Search for the cell housing the specified text and yield its (X, Y) center coordinate. 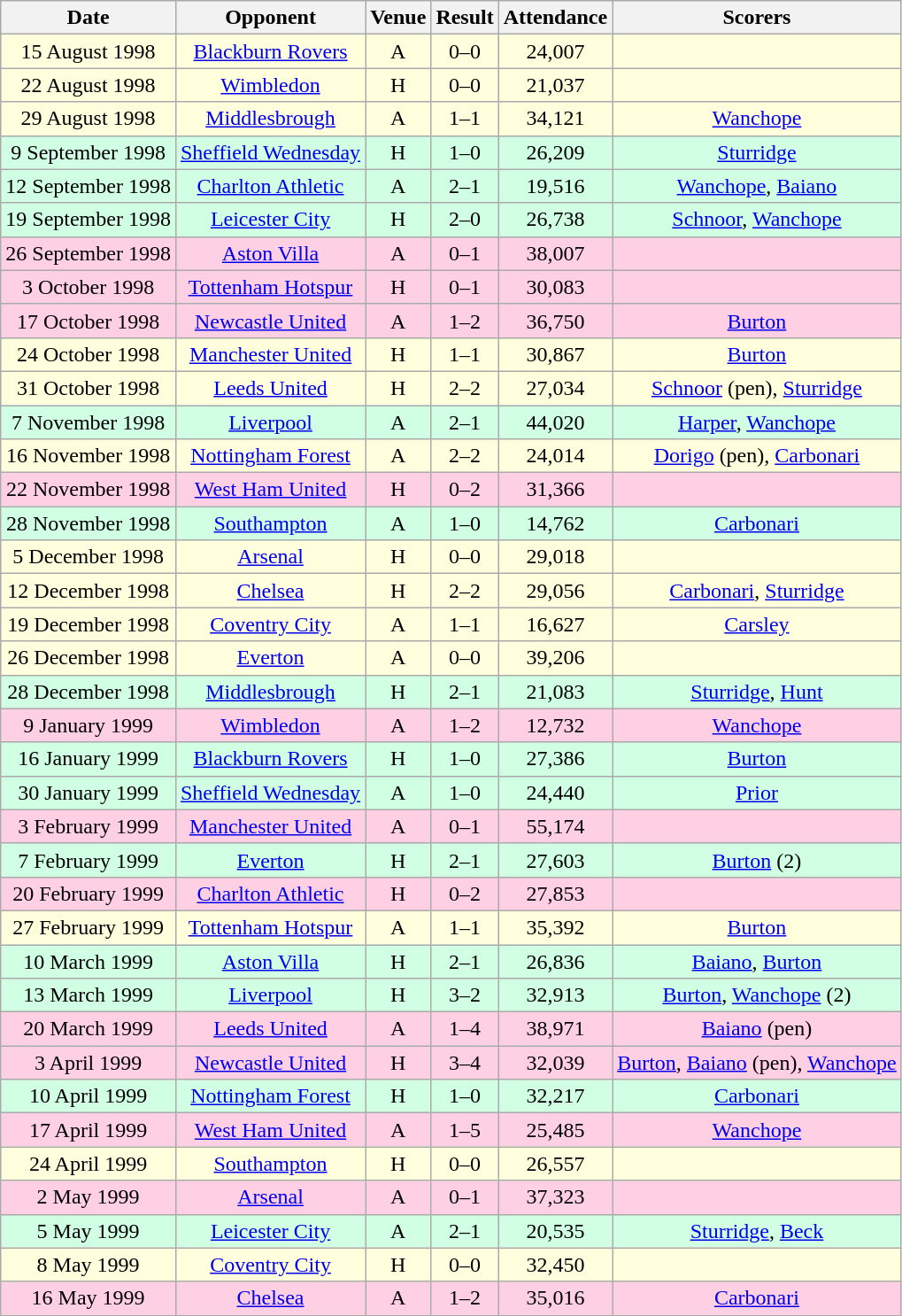
Burton, Baiano (pen), Wanchope (758, 1063)
3 October 1998 (89, 287)
3–4 (465, 1063)
26,209 (555, 152)
15 August 1998 (89, 51)
24,440 (555, 793)
Wanchope, Baiano (758, 186)
Baiano (pen) (758, 1029)
27,603 (555, 860)
32,217 (555, 1096)
Burton, Wanchope (2) (758, 995)
30,083 (555, 287)
14,762 (555, 523)
16,627 (555, 624)
19 September 1998 (89, 220)
Date (89, 18)
17 April 1999 (89, 1130)
3 April 1999 (89, 1063)
39,206 (555, 658)
36,750 (555, 321)
5 December 1998 (89, 557)
16 May 1999 (89, 1298)
Result (465, 18)
12 December 1998 (89, 591)
12,732 (555, 725)
Sturridge (758, 152)
5 May 1999 (89, 1231)
32,450 (555, 1265)
34,121 (555, 119)
38,971 (555, 1029)
9 September 1998 (89, 152)
16 November 1998 (89, 456)
Carbonari, Sturridge (758, 591)
35,392 (555, 927)
Schnoor, Wanchope (758, 220)
Sturridge, Beck (758, 1231)
2–0 (465, 220)
32,913 (555, 995)
19 December 1998 (89, 624)
13 March 1999 (89, 995)
26,836 (555, 961)
27 February 1999 (89, 927)
44,020 (555, 422)
27,853 (555, 894)
24,014 (555, 456)
21,083 (555, 692)
7 November 1998 (89, 422)
1–4 (465, 1029)
30 January 1999 (89, 793)
26,738 (555, 220)
Carsley (758, 624)
19,516 (555, 186)
20 March 1999 (89, 1029)
20,535 (555, 1231)
30,867 (555, 354)
25,485 (555, 1130)
9 January 1999 (89, 725)
26 December 1998 (89, 658)
21,037 (555, 85)
24 April 1999 (89, 1164)
24,007 (555, 51)
22 August 1998 (89, 85)
10 March 1999 (89, 961)
22 November 1998 (89, 490)
3–2 (465, 995)
7 February 1999 (89, 860)
29,018 (555, 557)
2 May 1999 (89, 1197)
Sturridge, Hunt (758, 692)
Schnoor (pen), Sturridge (758, 388)
20 February 1999 (89, 894)
Attendance (555, 18)
55,174 (555, 826)
1–5 (465, 1130)
27,386 (555, 759)
16 January 1999 (89, 759)
26 September 1998 (89, 253)
Venue (398, 18)
12 September 1998 (89, 186)
Scorers (758, 18)
Burton (2) (758, 860)
31 October 1998 (89, 388)
Harper, Wanchope (758, 422)
3 February 1999 (89, 826)
27,034 (555, 388)
Baiano, Burton (758, 961)
31,366 (555, 490)
37,323 (555, 1197)
35,016 (555, 1298)
29 August 1998 (89, 119)
10 April 1999 (89, 1096)
28 December 1998 (89, 692)
26,557 (555, 1164)
Dorigo (pen), Carbonari (758, 456)
Prior (758, 793)
24 October 1998 (89, 354)
28 November 1998 (89, 523)
38,007 (555, 253)
29,056 (555, 591)
8 May 1999 (89, 1265)
Opponent (270, 18)
17 October 1998 (89, 321)
32,039 (555, 1063)
